Scan for the cell matching the given text and deliver its [x, y] coordinate at center. 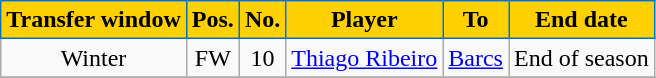
Barcs [476, 58]
To [476, 20]
Pos. [212, 20]
10 [262, 58]
Player [364, 20]
End of season [581, 58]
FW [212, 58]
No. [262, 20]
End date [581, 20]
Transfer window [94, 20]
Thiago Ribeiro [364, 58]
Winter [94, 58]
